Output the (x, y) coordinate of the center of the cell containing the given text.  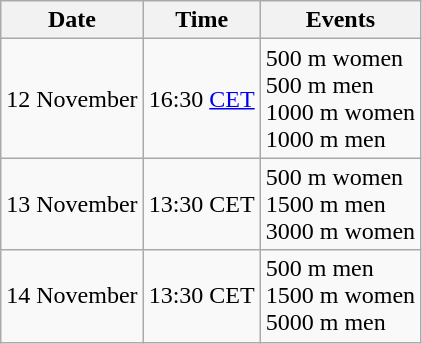
14 November (72, 296)
500 m men1500 m women5000 m men (340, 296)
Date (72, 20)
500 m women1500 m men3000 m women (340, 204)
13 November (72, 204)
12 November (72, 98)
500 m women500 m men1000 m women1000 m men (340, 98)
Time (202, 20)
16:30 CET (202, 98)
Events (340, 20)
